For the text-containing cell, return its midpoint in (X, Y) coordinate format. 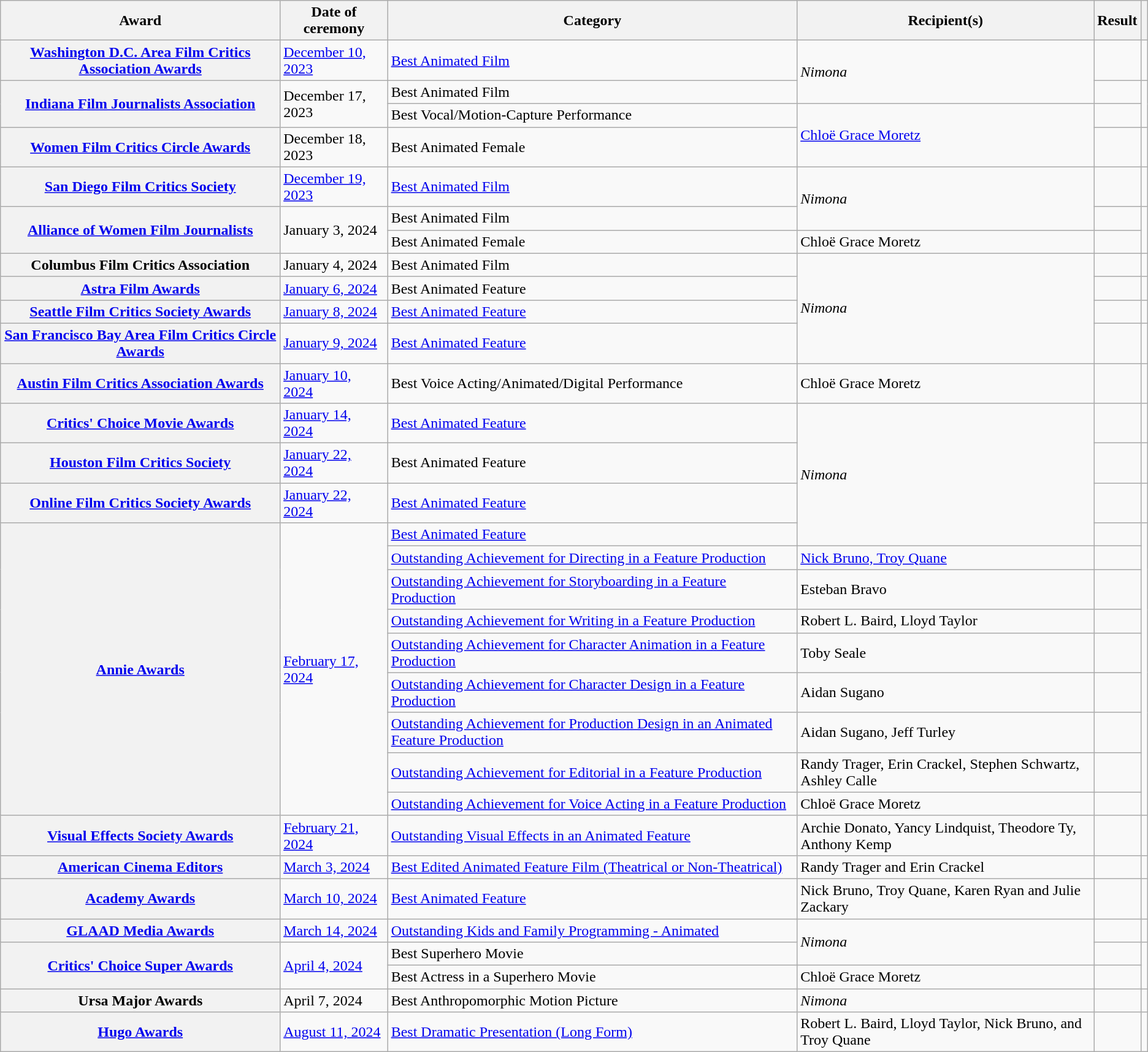
Result (1117, 21)
Randy Trager, Erin Crackel, Stephen Schwartz, Ashley Calle (946, 772)
March 10, 2024 (334, 899)
Toby Seale (946, 652)
February 17, 2024 (334, 669)
Best Superhero Movie (592, 954)
Washington D.C. Area Film Critics Association Awards (140, 60)
March 3, 2024 (334, 867)
Austin Film Critics Association Awards (140, 383)
January 8, 2024 (334, 311)
March 14, 2024 (334, 930)
Archie Donato, Yancy Lindquist, Theodore Ty, Anthony Kemp (946, 835)
January 3, 2024 (334, 230)
Outstanding Achievement for Voice Acting in a Feature Production (592, 804)
Astra Film Awards (140, 288)
January 6, 2024 (334, 288)
Ursa Major Awards (140, 1001)
Seattle Film Critics Society Awards (140, 311)
April 7, 2024 (334, 1001)
Category (592, 21)
December 10, 2023 (334, 60)
April 4, 2024 (334, 966)
Robert L. Baird, Lloyd Taylor (946, 621)
Randy Trager and Erin Crackel (946, 867)
Best Vocal/Motion-Capture Performance (592, 115)
August 11, 2024 (334, 1032)
Aidan Sugano, Jeff Turley (946, 732)
Outstanding Achievement for Editorial in a Feature Production (592, 772)
Outstanding Achievement for Production Design in an Animated Feature Production (592, 732)
February 21, 2024 (334, 835)
Critics' Choice Movie Awards (140, 423)
Outstanding Achievement for Directing in a Feature Production (592, 558)
January 10, 2024 (334, 383)
Columbus Film Critics Association (140, 265)
Academy Awards (140, 899)
Best Actress in a Superhero Movie (592, 977)
Outstanding Kids and Family Programming - Animated (592, 930)
Alliance of Women Film Journalists (140, 230)
December 17, 2023 (334, 104)
Outstanding Achievement for Character Animation in a Feature Production (592, 652)
Outstanding Achievement for Character Design in a Feature Production (592, 693)
Hugo Awards (140, 1032)
Date of ceremony (334, 21)
Women Film Critics Circle Awards (140, 147)
Nick Bruno, Troy Quane, Karen Ryan and Julie Zackary (946, 899)
Award (140, 21)
Annie Awards (140, 669)
January 14, 2024 (334, 423)
Recipient(s) (946, 21)
American Cinema Editors (140, 867)
Nick Bruno, Troy Quane (946, 558)
January 4, 2024 (334, 265)
December 19, 2023 (334, 186)
Robert L. Baird, Lloyd Taylor, Nick Bruno, and Troy Quane (946, 1032)
San Diego Film Critics Society (140, 186)
Aidan Sugano (946, 693)
Best Anthropomorphic Motion Picture (592, 1001)
Esteban Bravo (946, 590)
January 9, 2024 (334, 343)
December 18, 2023 (334, 147)
GLAAD Media Awards (140, 930)
Outstanding Visual Effects in an Animated Feature (592, 835)
Best Edited Animated Feature Film (Theatrical or Non-Theatrical) (592, 867)
Best Voice Acting/Animated/Digital Performance (592, 383)
Best Dramatic Presentation (Long Form) (592, 1032)
Outstanding Achievement for Storyboarding in a Feature Production (592, 590)
Indiana Film Journalists Association (140, 104)
Houston Film Critics Society (140, 463)
Outstanding Achievement for Writing in a Feature Production (592, 621)
Critics' Choice Super Awards (140, 966)
San Francisco Bay Area Film Critics Circle Awards (140, 343)
Online Film Critics Society Awards (140, 503)
Visual Effects Society Awards (140, 835)
